Pinpoint the cell where the given text exists, returning its [x, y] midpoint coordinate. 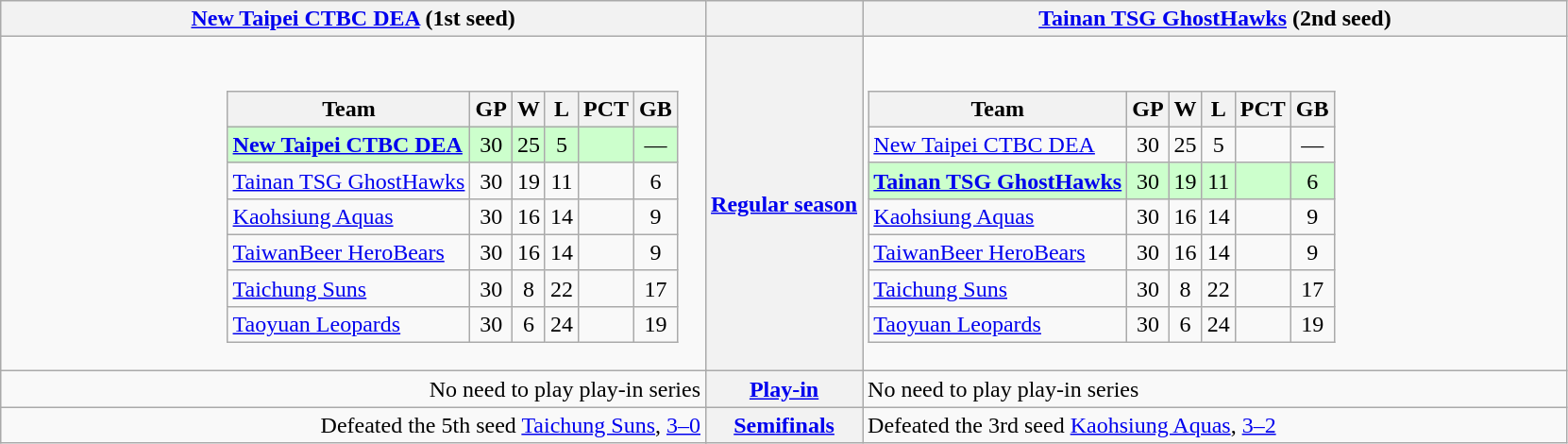
New Taipei CTBC DEA (1st seed) [353, 19]
Play-in [784, 389]
Tainan TSG GhostHawks (2nd seed) [1216, 19]
Defeated the 3rd seed Kaohsiung Aquas, 3–2 [1216, 425]
Regular season [784, 204]
Semifinals [784, 425]
Defeated the 5th seed Taichung Suns, 3–0 [353, 425]
